Provide the (x, y) coordinate of the cell's center where the given text is located.  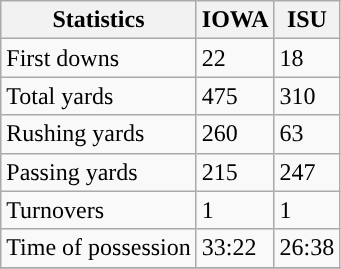
Passing yards (99, 172)
ISU (307, 20)
First downs (99, 58)
247 (307, 172)
Turnovers (99, 210)
Total yards (99, 96)
63 (307, 134)
33:22 (235, 248)
260 (235, 134)
Time of possession (99, 248)
22 (235, 58)
Rushing yards (99, 134)
475 (235, 96)
215 (235, 172)
310 (307, 96)
IOWA (235, 20)
18 (307, 58)
Statistics (99, 20)
26:38 (307, 248)
